Extract the (X, Y) coordinate from the center of the cell holding the provided text.  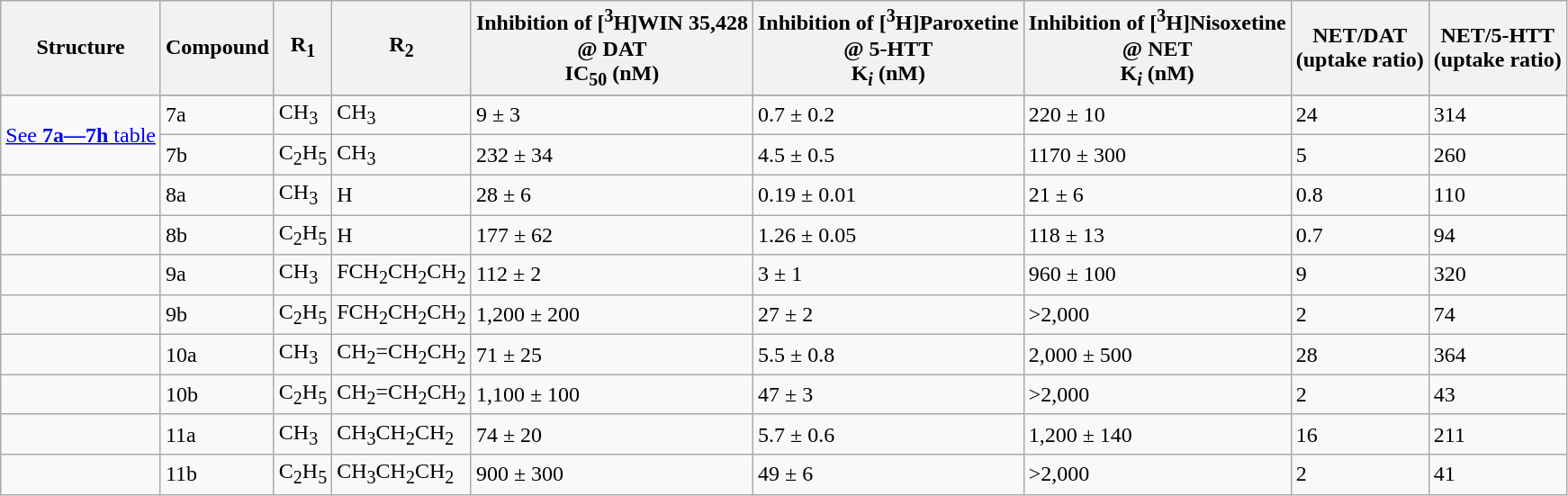
47 ± 3 (888, 394)
Structure (81, 49)
1,100 ± 100 (612, 394)
10b (217, 394)
0.19 ± 0.01 (888, 194)
5 (1359, 155)
28 ± 6 (612, 194)
3 ± 1 (888, 275)
9 ± 3 (612, 115)
8b (217, 235)
28 (1359, 355)
Compound (217, 49)
7b (217, 155)
Inhibition of [3H]Paroxetine@ 5-HTTKi (nM) (888, 49)
41 (1498, 474)
See 7a—7h table (81, 135)
24 (1359, 115)
0.7 (1359, 235)
4.5 ± 0.5 (888, 155)
R1 (302, 49)
112 ± 2 (612, 275)
0.7 ± 0.2 (888, 115)
21 ± 6 (1158, 194)
0.8 (1359, 194)
11a (217, 434)
1,200 ± 140 (1158, 434)
74 (1498, 314)
43 (1498, 394)
220 ± 10 (1158, 115)
71 ± 25 (612, 355)
1,200 ± 200 (612, 314)
1170 ± 300 (1158, 155)
16 (1359, 434)
Inhibition of [3H]WIN 35,428@ DATIC50 (nM) (612, 49)
27 ± 2 (888, 314)
211 (1498, 434)
5.7 ± 0.6 (888, 434)
320 (1498, 275)
10a (217, 355)
118 ± 13 (1158, 235)
74 ± 20 (612, 434)
11b (217, 474)
8a (217, 194)
NET/5-HTT(uptake ratio) (1498, 49)
260 (1498, 155)
NET/DAT(uptake ratio) (1359, 49)
2,000 ± 500 (1158, 355)
7a (217, 115)
232 ± 34 (612, 155)
1.26 ± 0.05 (888, 235)
9a (217, 275)
Inhibition of [3H]Nisoxetine@ NETKi (nM) (1158, 49)
9b (217, 314)
49 ± 6 (888, 474)
900 ± 300 (612, 474)
94 (1498, 235)
R2 (401, 49)
364 (1498, 355)
9 (1359, 275)
110 (1498, 194)
314 (1498, 115)
5.5 ± 0.8 (888, 355)
960 ± 100 (1158, 275)
177 ± 62 (612, 235)
